Provide the (X, Y) coordinate of the cell's center where the given text is located.  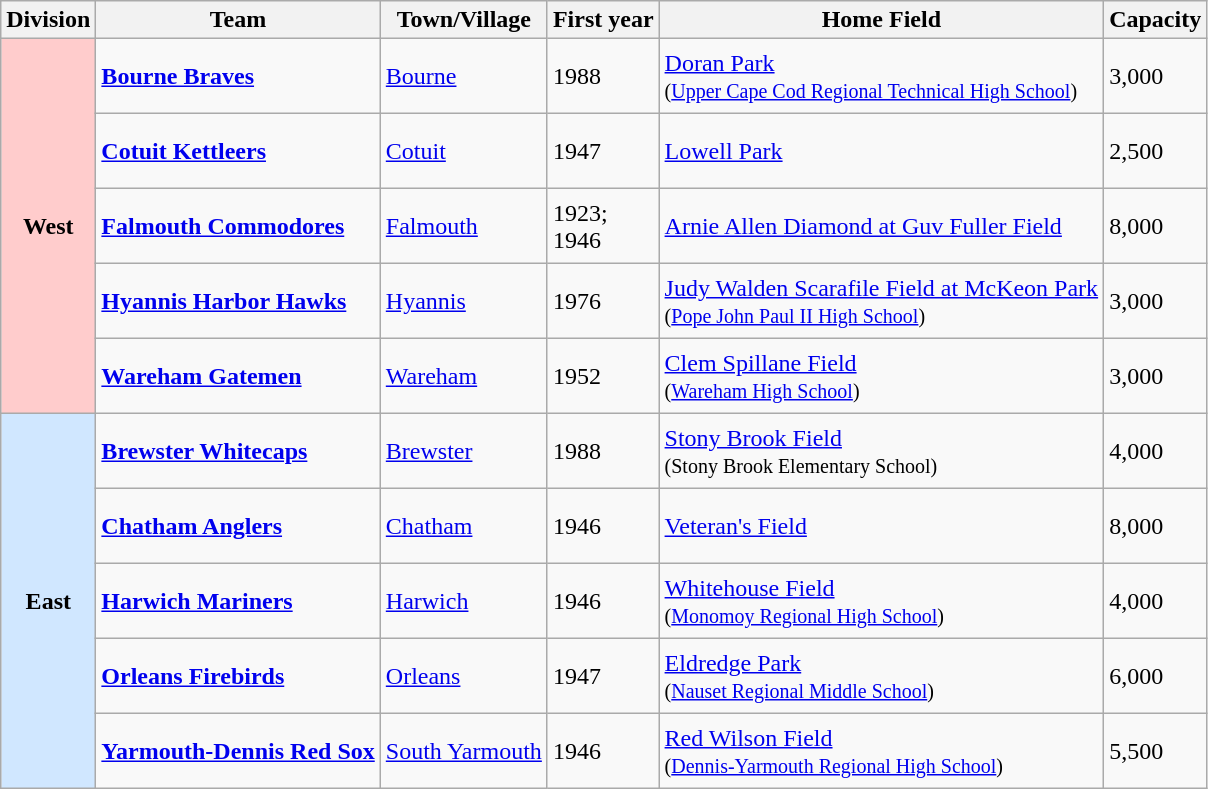
2,500 (1156, 152)
Arnie Allen Diamond at Guv Fuller Field (882, 226)
Yarmouth-Dennis Red Sox (238, 752)
Capacity (1156, 20)
5,500 (1156, 752)
Town/Village (464, 20)
Bourne (464, 76)
Bourne Braves (238, 76)
Wareham (464, 376)
1952 (603, 376)
East (48, 602)
Harwich (464, 602)
Clem Spillane Field (Wareham High School) (882, 376)
West (48, 226)
Chatham Anglers (238, 526)
1976 (603, 302)
South Yarmouth (464, 752)
Harwich Mariners (238, 602)
Lowell Park (882, 152)
Doran Park (Upper Cape Cod Regional Technical High School) (882, 76)
6,000 (1156, 676)
Division (48, 20)
Stony Brook Field (Stony Brook Elementary School) (882, 452)
First year (603, 20)
Brewster (464, 452)
Falmouth Commodores (238, 226)
Falmouth (464, 226)
Whitehouse Field (Monomoy Regional High School) (882, 602)
Judy Walden Scarafile Field at McKeon Park (Pope John Paul II High School) (882, 302)
Hyannis Harbor Hawks (238, 302)
Cotuit Kettleers (238, 152)
Home Field (882, 20)
Orleans (464, 676)
Team (238, 20)
1923;1946 (603, 226)
Orleans Firebirds (238, 676)
Brewster Whitecaps (238, 452)
Chatham (464, 526)
Hyannis (464, 302)
Eldredge Park (Nauset Regional Middle School) (882, 676)
Cotuit (464, 152)
Wareham Gatemen (238, 376)
Red Wilson Field (Dennis-Yarmouth Regional High School) (882, 752)
Veteran's Field (882, 526)
